Search for the cell housing the specified text and yield its (x, y) center coordinate. 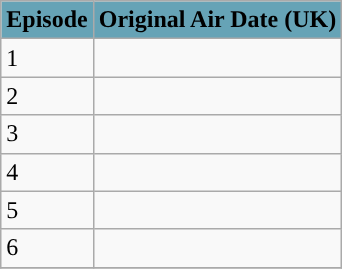
1 (47, 58)
2 (47, 96)
4 (47, 172)
5 (47, 210)
Original Air Date (UK) (218, 20)
6 (47, 248)
Episode (47, 20)
3 (47, 134)
